Find where the given text appears and provide that cell's center as (x, y) coordinate. 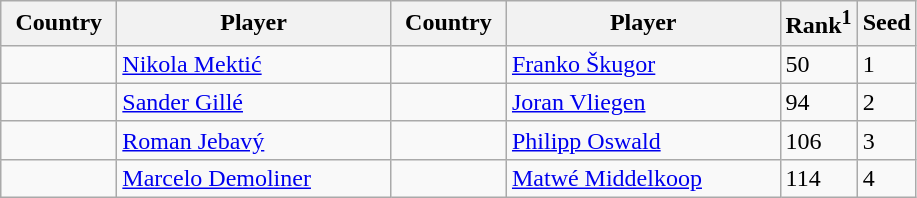
114 (818, 178)
Marcelo Demoliner (254, 178)
1 (886, 64)
106 (818, 140)
Joran Vliegen (643, 102)
4 (886, 178)
Rank1 (818, 24)
Matwé Middelkoop (643, 178)
50 (818, 64)
Roman Jebavý (254, 140)
Franko Škugor (643, 64)
Sander Gillé (254, 102)
94 (818, 102)
2 (886, 102)
Seed (886, 24)
3 (886, 140)
Philipp Oswald (643, 140)
Nikola Mektić (254, 64)
